Output the (x, y) coordinate of the center of the cell containing the given text.  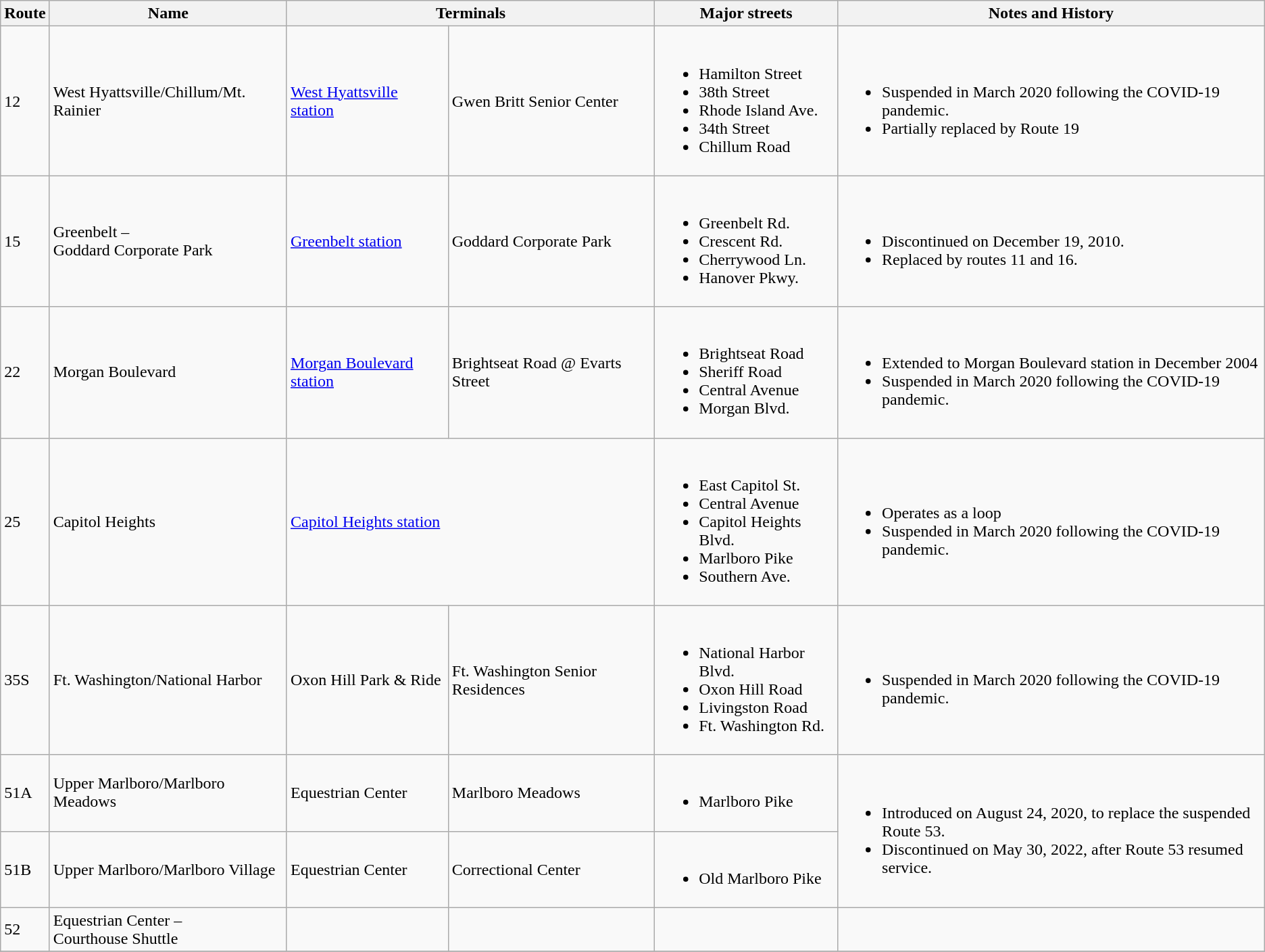
Hamilton Street38th StreetRhode Island Ave.34th StreetChillum Road (746, 101)
Extended to Morgan Boulevard station in December 2004Suspended in March 2020 following the COVID-19 pandemic. (1051, 372)
Brightseat RoadSheriff RoadCentral AvenueMorgan Blvd. (746, 372)
National Harbor Blvd.Oxon Hill RoadLivingston RoadFt. Washington Rd. (746, 680)
Capitol Heights (168, 522)
Terminals (470, 14)
Suspended in March 2020 following the COVID-19 pandemic.Partially replaced by Route 19 (1051, 101)
Introduced on August 24, 2020, to replace the suspended Route 53.Discontinued on May 30, 2022, after Route 53 resumed service. (1051, 831)
Upper Marlboro/Marlboro Village (168, 869)
Marlboro Pike (746, 793)
12 (25, 101)
Greenbelt Rd.Crescent Rd.Cherrywood Ln.Hanover Pkwy. (746, 241)
Goddard Corporate Park (551, 241)
Greenbelt station (368, 241)
West Hyattsville station (368, 101)
East Capitol St.Central AvenueCapitol Heights Blvd.Marlboro PikeSouthern Ave. (746, 522)
Greenbelt –Goddard Corporate Park (168, 241)
Capitol Heights station (470, 522)
Discontinued on December 19, 2010.Replaced by routes 11 and 16. (1051, 241)
35S (25, 680)
Ft. Washington Senior Residences (551, 680)
Equestrian Center –Courthouse Shuttle (168, 930)
Name (168, 14)
Major streets (746, 14)
Correctional Center (551, 869)
Oxon Hill Park & Ride (368, 680)
Gwen Britt Senior Center (551, 101)
Suspended in March 2020 following the COVID-19 pandemic. (1051, 680)
Route (25, 14)
Ft. Washington/National Harbor (168, 680)
Operates as a loopSuspended in March 2020 following the COVID-19 pandemic. (1051, 522)
Brightseat Road @ Evarts Street (551, 372)
West Hyattsville/Chillum/Mt. Rainier (168, 101)
52 (25, 930)
Old Marlboro Pike (746, 869)
51B (25, 869)
51A (25, 793)
Marlboro Meadows (551, 793)
22 (25, 372)
Upper Marlboro/Marlboro Meadows (168, 793)
25 (25, 522)
Notes and History (1051, 14)
Morgan Boulevard (168, 372)
Morgan Boulevard station (368, 372)
15 (25, 241)
